For the text-containing cell, return its midpoint in (x, y) coordinate format. 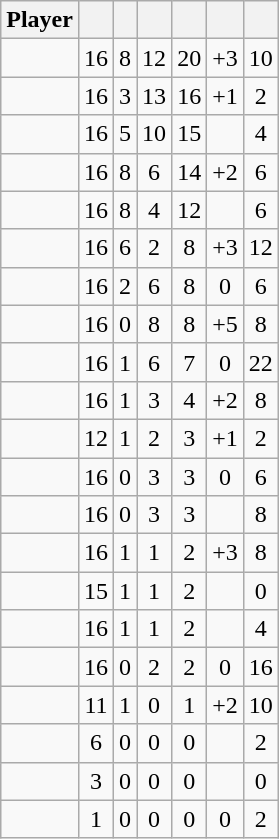
14 (190, 172)
11 (96, 705)
7 (190, 362)
+5 (226, 324)
13 (154, 96)
Player (40, 20)
22 (260, 362)
5 (126, 134)
20 (190, 58)
